Provide the [X, Y] coordinate of the cell's center where the given text is located.  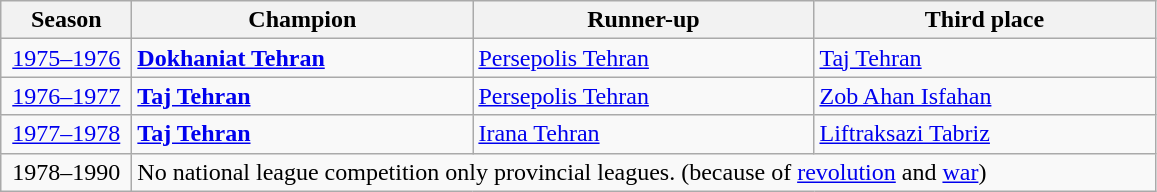
1978–1990 [66, 172]
Champion [302, 20]
Irana Tehran [644, 134]
Liftraksazi Tabriz [984, 134]
1975–1976 [66, 58]
1976–1977 [66, 96]
Runner-up [644, 20]
No national league competition only provincial leagues. (because of revolution and war) [644, 172]
Season [66, 20]
1977–1978 [66, 134]
Zob Ahan Isfahan [984, 96]
Dokhaniat Tehran [302, 58]
Third place [984, 20]
